Search for the cell housing the specified text and yield its [X, Y] center coordinate. 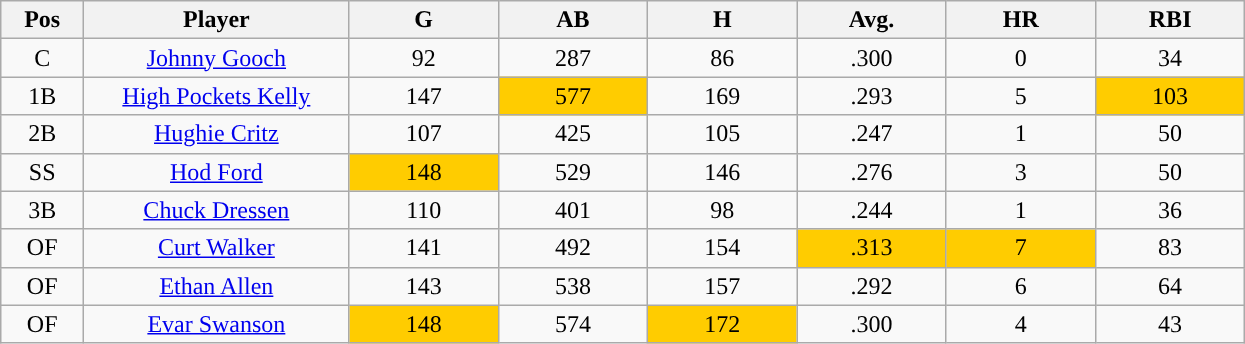
43 [1170, 324]
107 [424, 134]
146 [722, 172]
.293 [872, 96]
High Pockets Kelly [216, 96]
5 [1020, 96]
.244 [872, 210]
.276 [872, 172]
G [424, 20]
.247 [872, 134]
.313 [872, 248]
105 [722, 134]
36 [1170, 210]
157 [722, 286]
86 [722, 58]
577 [572, 96]
143 [424, 286]
Johnny Gooch [216, 58]
529 [572, 172]
Hod Ford [216, 172]
3B [42, 210]
401 [572, 210]
H [722, 20]
92 [424, 58]
RBI [1170, 20]
2B [42, 134]
34 [1170, 58]
98 [722, 210]
83 [1170, 248]
172 [722, 324]
Curt Walker [216, 248]
110 [424, 210]
3 [1020, 172]
141 [424, 248]
6 [1020, 286]
1B [42, 96]
538 [572, 286]
492 [572, 248]
AB [572, 20]
SS [42, 172]
154 [722, 248]
103 [1170, 96]
169 [722, 96]
Chuck Dressen [216, 210]
Avg. [872, 20]
HR [1020, 20]
.292 [872, 286]
Pos [42, 20]
425 [572, 134]
7 [1020, 248]
64 [1170, 286]
Player [216, 20]
147 [424, 96]
Evar Swanson [216, 324]
Hughie Critz [216, 134]
574 [572, 324]
Ethan Allen [216, 286]
287 [572, 58]
4 [1020, 324]
C [42, 58]
0 [1020, 58]
